Search for the cell housing the specified text and yield its [x, y] center coordinate. 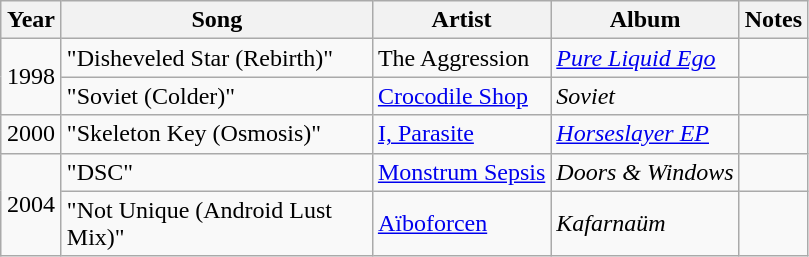
Aïboforcen [461, 224]
2000 [32, 134]
Doors & Windows [645, 172]
Soviet [645, 96]
The Aggression [461, 58]
"Disheveled Star (Rebirth)" [216, 58]
"Not Unique (Android Lust Mix)" [216, 224]
Monstrum Sepsis [461, 172]
Year [32, 20]
Song [216, 20]
Kafarnaüm [645, 224]
Album [645, 20]
Pure Liquid Ego [645, 58]
"DSC" [216, 172]
Crocodile Shop [461, 96]
Horseslayer EP [645, 134]
Notes [773, 20]
2004 [32, 204]
Artist [461, 20]
I, Parasite [461, 134]
"Soviet (Colder)" [216, 96]
1998 [32, 77]
"Skeleton Key (Osmosis)" [216, 134]
